Scan for the cell matching the given text and deliver its [X, Y] coordinate at center. 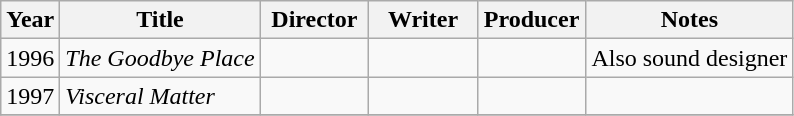
Producer [532, 20]
1997 [30, 96]
1996 [30, 58]
Visceral Matter [160, 96]
Director [314, 20]
Title [160, 20]
Also sound designer [690, 58]
Notes [690, 20]
Year [30, 20]
The Goodbye Place [160, 58]
Writer [424, 20]
